Return the [x, y] coordinate for the center point of the cell that contains the specified text.  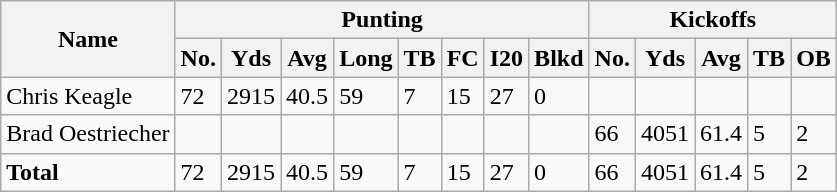
Kickoffs [712, 20]
Name [88, 39]
Brad Oestriecher [88, 134]
Blkd [559, 58]
Chris Keagle [88, 96]
I20 [506, 58]
OB [814, 58]
FC [462, 58]
Total [88, 172]
Punting [382, 20]
Long [366, 58]
